Provide the [X, Y] coordinate of the cell's center where the given text is located.  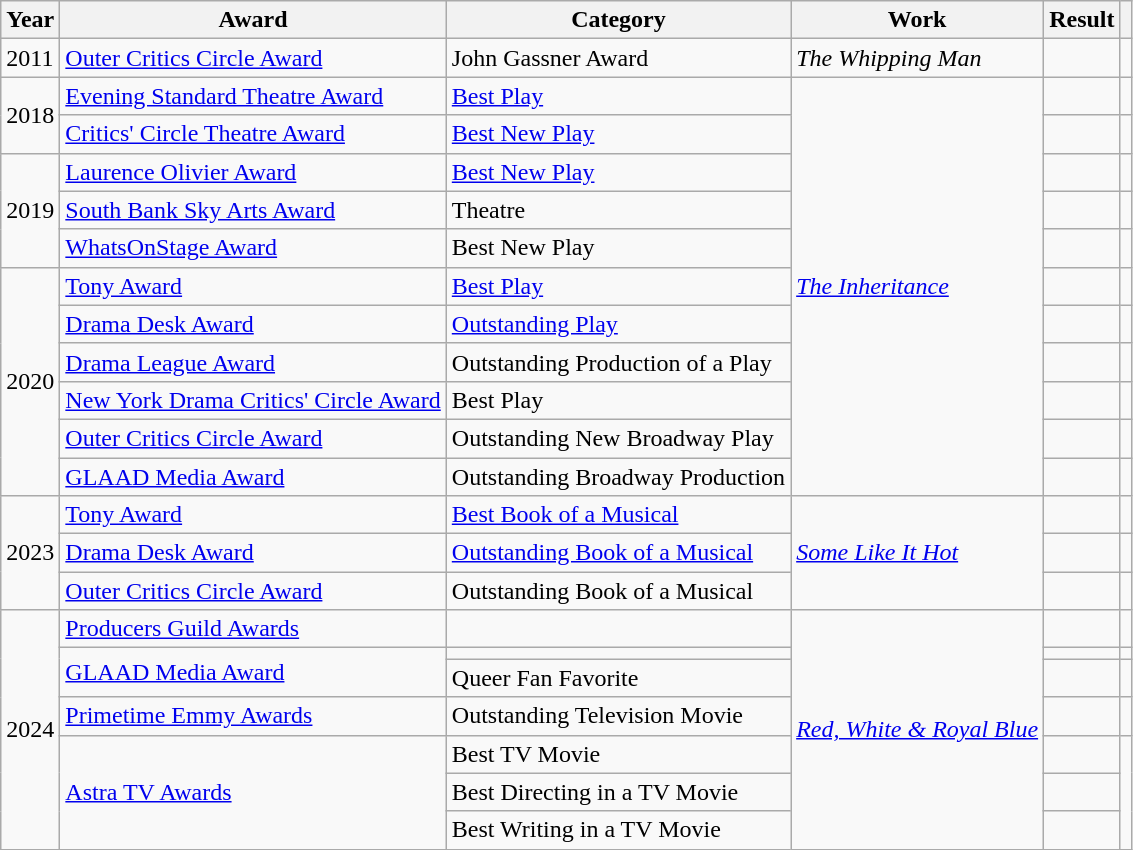
Theatre [618, 210]
2020 [30, 381]
Outstanding Production of a Play [618, 362]
2019 [30, 210]
Outstanding Broadway Production [618, 477]
Evening Standard Theatre Award [253, 96]
Year [30, 20]
Best TV Movie [618, 754]
Best Writing in a TV Movie [618, 830]
2023 [30, 553]
Some Like It Hot [918, 553]
Work [918, 20]
Award [253, 20]
Producers Guild Awards [253, 629]
New York Drama Critics' Circle Award [253, 400]
Laurence Olivier Award [253, 172]
Astra TV Awards [253, 792]
The Inheritance [918, 286]
Outstanding Television Movie [618, 716]
Result [1082, 20]
Outstanding New Broadway Play [618, 438]
2024 [30, 730]
WhatsOnStage Award [253, 248]
Queer Fan Favorite [618, 678]
John Gassner Award [618, 58]
Category [618, 20]
Best Directing in a TV Movie [618, 792]
2011 [30, 58]
Primetime Emmy Awards [253, 716]
Red, White & Royal Blue [918, 730]
The Whipping Man [918, 58]
Best Book of a Musical [618, 515]
South Bank Sky Arts Award [253, 210]
Critics' Circle Theatre Award [253, 134]
Drama League Award [253, 362]
2018 [30, 115]
Outstanding Play [618, 324]
